Return the [x, y] coordinate for the center point of the cell that contains the specified text.  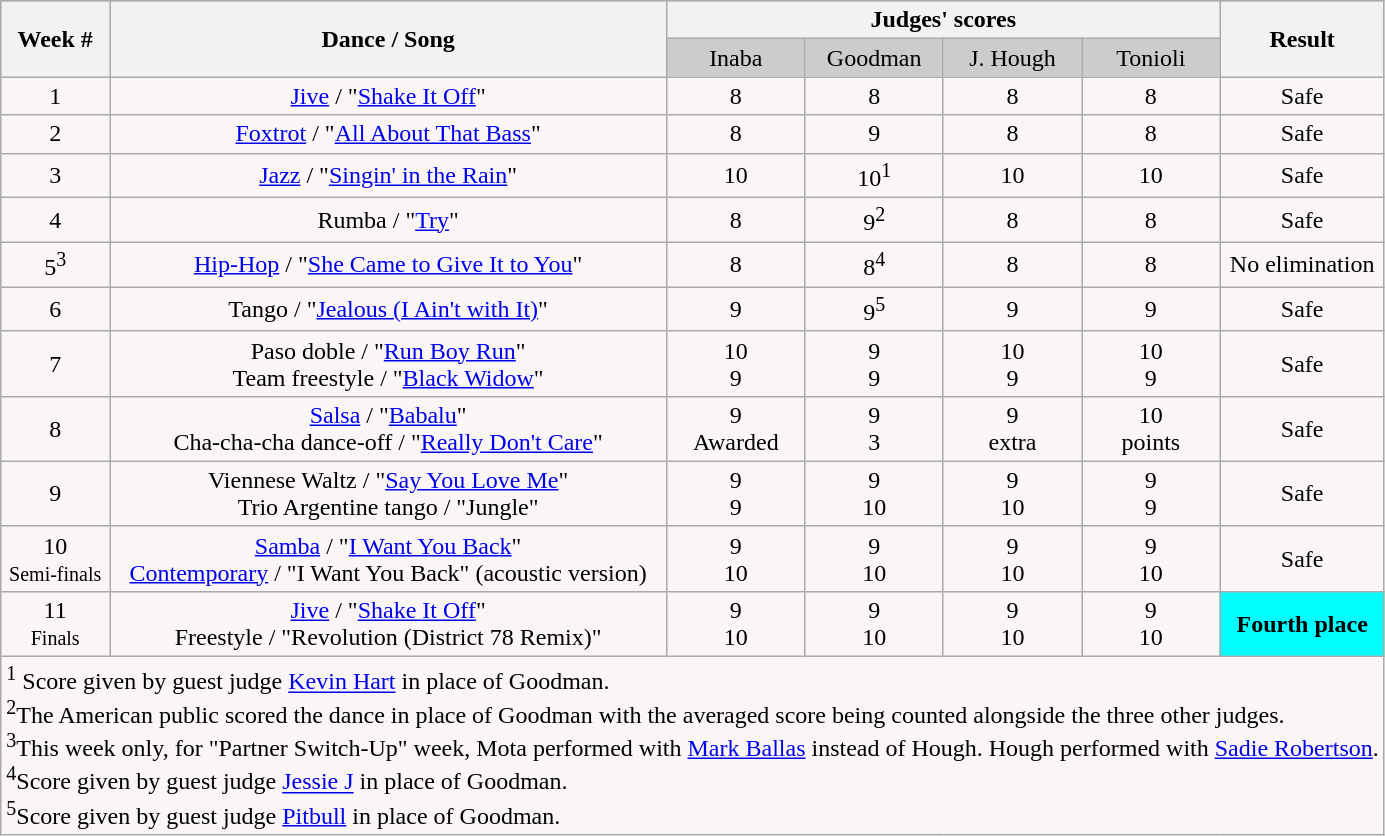
Result [1302, 39]
1 [56, 96]
84 [874, 264]
95 [874, 310]
Tango / "Jealous (I Ain't with It)" [388, 310]
Fourth place [1302, 624]
Samba / "I Want You Back" Contemporary / "I Want You Back" (acoustic version) [388, 558]
53 [56, 264]
Viennese Waltz / "Say You Love Me" Trio Argentine tango / "Jungle" [388, 494]
10Semi-finals [56, 558]
Salsa / "Babalu" Cha-cha-cha dance-off / "Really Don't Care" [388, 428]
Week # [56, 39]
7 [56, 364]
9extra [1012, 428]
Jive / "Shake It Off" [388, 96]
92 [874, 220]
Jazz / "Singin' in the Rain" [388, 176]
No elimination [1302, 264]
Goodman [874, 58]
4 [56, 220]
2 [56, 134]
101 [874, 176]
Judges' scores [944, 20]
Rumba / "Try" [388, 220]
J. Hough [1012, 58]
Dance / Song [388, 39]
Hip-Hop / "She Came to Give It to You" [388, 264]
Jive / "Shake It Off" Freestyle / "Revolution (District 78 Remix)" [388, 624]
3 [56, 176]
10points [1151, 428]
6 [56, 310]
93 [874, 428]
Paso doble / "Run Boy Run" Team freestyle / "Black Widow" [388, 364]
11Finals [56, 624]
Foxtrot / "All About That Bass" [388, 134]
Inaba [736, 58]
9Awarded [736, 428]
Tonioli [1151, 58]
